Extract the [X, Y] coordinate from the center of the cell holding the provided text.  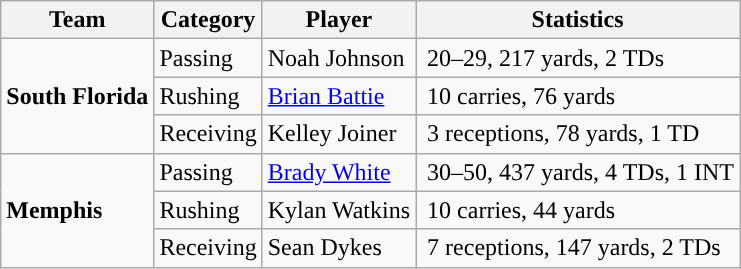
20–29, 217 yards, 2 TDs [578, 58]
Team [78, 20]
Brady White [338, 172]
Player [338, 20]
Category [208, 20]
7 receptions, 147 yards, 2 TDs [578, 248]
Kelley Joiner [338, 134]
Kylan Watkins [338, 210]
10 carries, 76 yards [578, 96]
Memphis [78, 210]
Noah Johnson [338, 58]
3 receptions, 78 yards, 1 TD [578, 134]
Brian Battie [338, 96]
10 carries, 44 yards [578, 210]
Statistics [578, 20]
South Florida [78, 96]
Sean Dykes [338, 248]
30–50, 437 yards, 4 TDs, 1 INT [578, 172]
